Locate the cell with the specified text and output its (x, y) center coordinate. 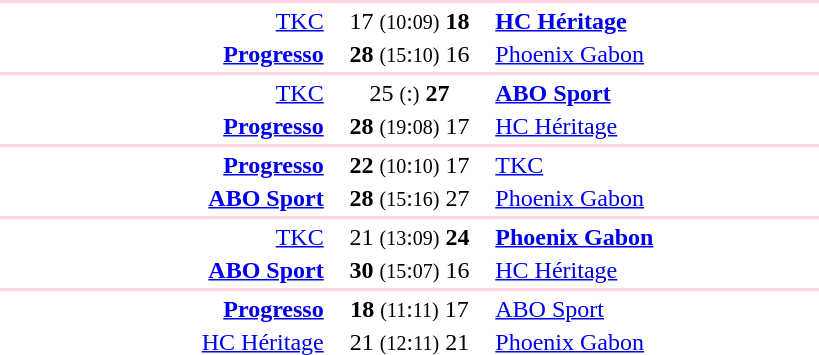
18 (11:11) 17 (410, 309)
28 (15:16) 27 (410, 198)
30 (15:07) 16 (410, 270)
25 (:) 27 (410, 93)
28 (15:10) 16 (410, 54)
22 (10:10) 17 (410, 165)
21 (13:09) 24 (410, 237)
17 (10:09) 18 (410, 21)
28 (19:08) 17 (410, 126)
